Identify which cell holds the provided text, then report its [x, y] central coordinate. 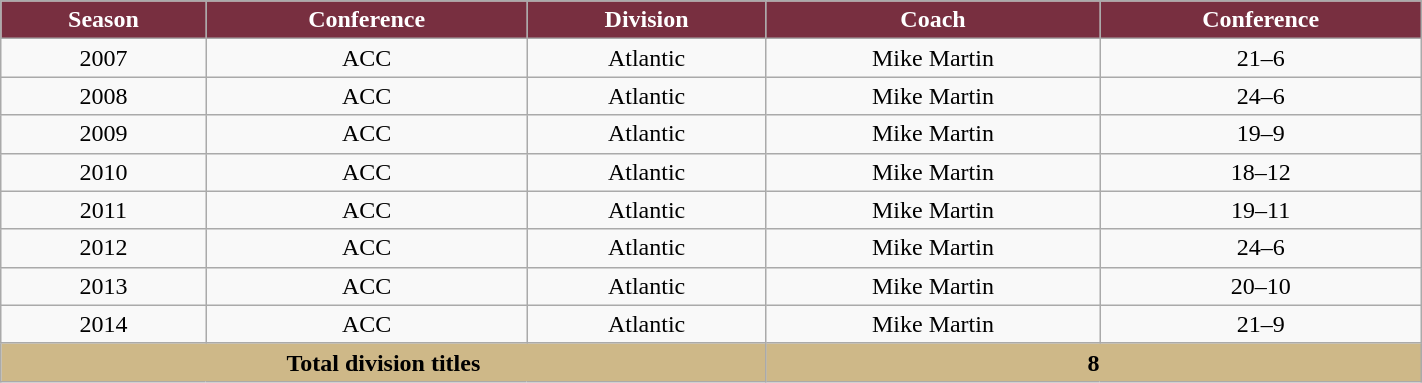
2009 [104, 134]
2013 [104, 286]
Coach [933, 20]
19–9 [1260, 134]
21–9 [1260, 324]
19–11 [1260, 210]
2014 [104, 324]
Division [646, 20]
Season [104, 20]
21–6 [1260, 58]
2010 [104, 172]
2007 [104, 58]
2012 [104, 248]
18–12 [1260, 172]
8 [1094, 362]
20–10 [1260, 286]
Total division titles [384, 362]
2008 [104, 96]
2011 [104, 210]
